Search for the cell housing the specified text and yield its (X, Y) center coordinate. 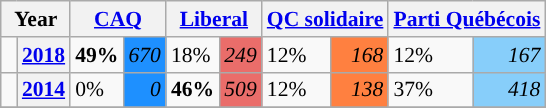
509 (240, 90)
37% (430, 90)
2018 (44, 55)
418 (509, 90)
Liberal (214, 19)
CAQ (118, 19)
Parti Québécois (466, 19)
167 (509, 55)
249 (240, 55)
49% (96, 55)
Year (36, 19)
0 (144, 90)
0% (96, 90)
138 (359, 90)
168 (359, 55)
670 (144, 55)
QC solidaire (326, 19)
18% (192, 55)
2014 (44, 90)
46% (192, 90)
